Search for the cell housing the specified text and yield its [x, y] center coordinate. 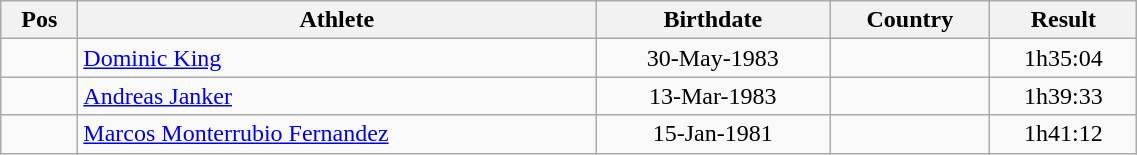
13-Mar-1983 [713, 96]
1h41:12 [1064, 134]
Birthdate [713, 20]
Andreas Janker [337, 96]
Country [910, 20]
Pos [40, 20]
Dominic King [337, 58]
Marcos Monterrubio Fernandez [337, 134]
1h39:33 [1064, 96]
1h35:04 [1064, 58]
Result [1064, 20]
30-May-1983 [713, 58]
15-Jan-1981 [713, 134]
Athlete [337, 20]
